For the text-containing cell, return its midpoint in (X, Y) coordinate format. 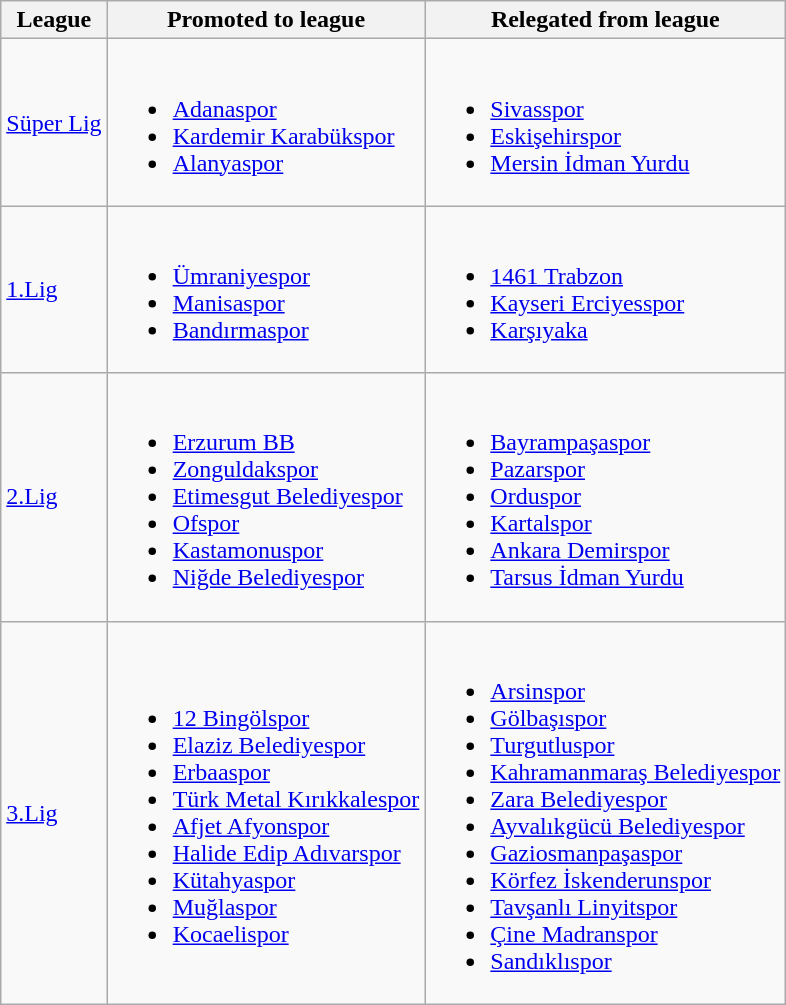
2.Lig (54, 497)
Süper Lig (54, 122)
ÜmraniyesporManisasporBandırmaspor (266, 290)
AdanasporKardemir KarabüksporAlanyaspor (266, 122)
1461 TrabzonKayseri ErciyessporKarşıyaka (606, 290)
Promoted to league (266, 20)
12 BingölsporElaziz BelediyesporErbaasporTürk Metal KırıkkalesporAfjet AfyonsporHalide Edip AdıvarsporKütahyasporMuğlasporKocaelispor (266, 812)
Relegated from league (606, 20)
Erzurum BBZonguldaksporEtimesgut BelediyesporOfsporKastamonusporNiğde Belediyespor (266, 497)
1.Lig (54, 290)
BayrampaşasporPazarsporOrdusporKartalsporAnkara DemirsporTarsus İdman Yurdu (606, 497)
3.Lig (54, 812)
SivassporEskişehirsporMersin İdman Yurdu (606, 122)
League (54, 20)
